Extract the (X, Y) coordinate from the center of the cell holding the provided text.  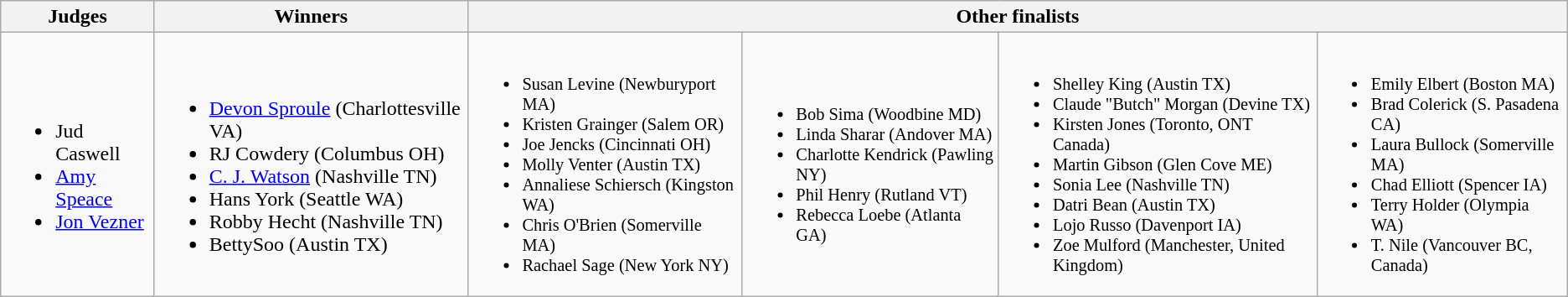
Jud CaswellAmy SpeaceJon Vezner (77, 164)
Winners (311, 17)
Other finalists (1019, 17)
Judges (77, 17)
Bob Sima (Woodbine MD)Linda Sharar (Andover MA)Charlotte Kendrick (Pawling NY)Phil Henry (Rutland VT)Rebecca Loebe (Atlanta GA) (871, 164)
